Capture the cell that displays the provided text and extract its (X, Y) central coordinate. 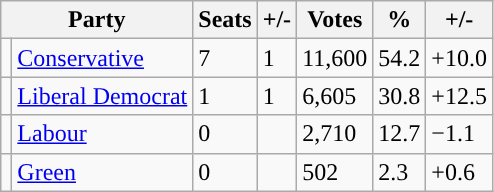
Votes (335, 20)
2,710 (335, 134)
54.2 (400, 58)
−1.1 (460, 134)
+10.0 (460, 58)
% (400, 20)
+0.6 (460, 172)
+12.5 (460, 96)
7 (225, 58)
2.3 (400, 172)
Party (97, 20)
Green (102, 172)
30.8 (400, 96)
Conservative (102, 58)
502 (335, 172)
Liberal Democrat (102, 96)
6,605 (335, 96)
Labour (102, 134)
11,600 (335, 58)
Seats (225, 20)
12.7 (400, 134)
